Return the (x, y) coordinate for the center point of the cell that contains the specified text.  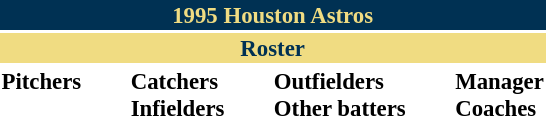
1995 Houston Astros (272, 15)
Roster (272, 48)
